Detect which cell encompasses the target text, then output its (x, y) center coordinate. 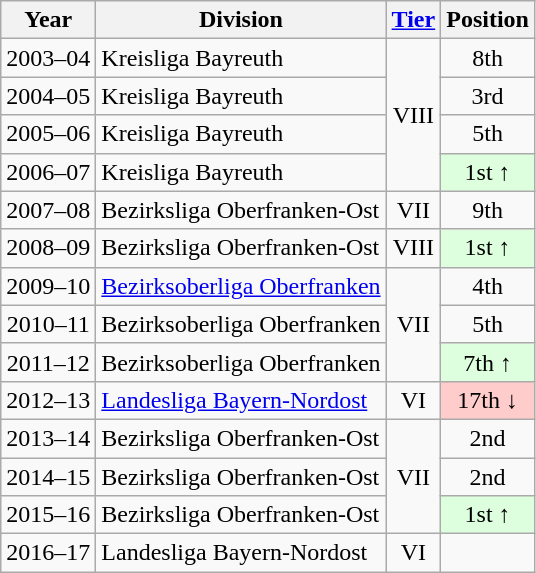
Year (48, 20)
2013–14 (48, 438)
7th ↑ (488, 362)
2012–13 (48, 400)
2007–08 (48, 210)
2014–15 (48, 477)
2003–04 (48, 58)
8th (488, 58)
2015–16 (48, 515)
2009–10 (48, 286)
17th ↓ (488, 400)
2010–11 (48, 324)
2016–17 (48, 553)
2004–05 (48, 96)
Division (241, 20)
Position (488, 20)
9th (488, 210)
3rd (488, 96)
2008–09 (48, 248)
2006–07 (48, 172)
2005–06 (48, 134)
Tier (414, 20)
2011–12 (48, 362)
4th (488, 286)
